Search for the cell housing the specified text and yield its (x, y) center coordinate. 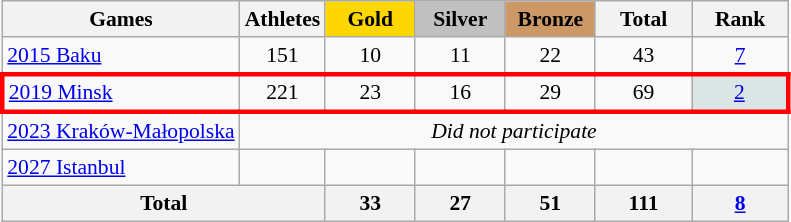
221 (283, 94)
33 (370, 203)
Rank (740, 19)
Bronze (550, 19)
23 (370, 94)
22 (550, 56)
2015 Baku (120, 56)
Games (120, 19)
Silver (460, 19)
2019 Minsk (120, 94)
10 (370, 56)
16 (460, 94)
2027 Istanbul (120, 168)
111 (644, 203)
69 (644, 94)
Did not participate (514, 132)
43 (644, 56)
Athletes (283, 19)
11 (460, 56)
Gold (370, 19)
27 (460, 203)
151 (283, 56)
7 (740, 56)
29 (550, 94)
2 (740, 94)
51 (550, 203)
8 (740, 203)
2023 Kraków-Małopolska (120, 132)
